Identify which cell holds the provided text, then report its (x, y) central coordinate. 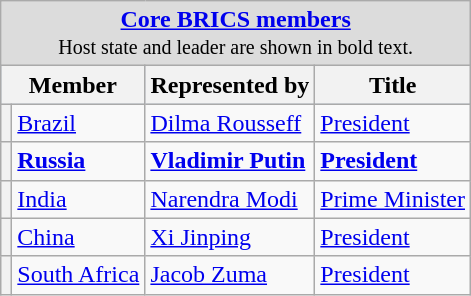
Narendra Modi (230, 199)
Russia (78, 161)
Member (73, 85)
Vladimir Putin (230, 161)
South Africa (78, 275)
Brazil (78, 123)
Title (393, 85)
India (78, 199)
Xi Jinping (230, 237)
Represented by (230, 85)
Prime Minister (393, 199)
Jacob Zuma (230, 275)
China (78, 237)
Dilma Rousseff (230, 123)
Core BRICS membersHost state and leader are shown in bold text. (236, 34)
